For the text-containing cell, return its midpoint in [X, Y] coordinate format. 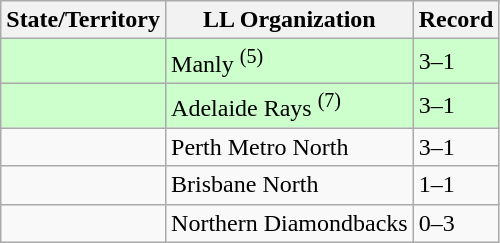
Adelaide Rays (7) [290, 106]
Perth Metro North [290, 147]
Manly (5) [290, 62]
1–1 [456, 185]
Northern Diamondbacks [290, 223]
Brisbane North [290, 185]
0–3 [456, 223]
State/Territory [84, 20]
LL Organization [290, 20]
Record [456, 20]
